Provide the [X, Y] coordinate of the cell's center where the given text is located.  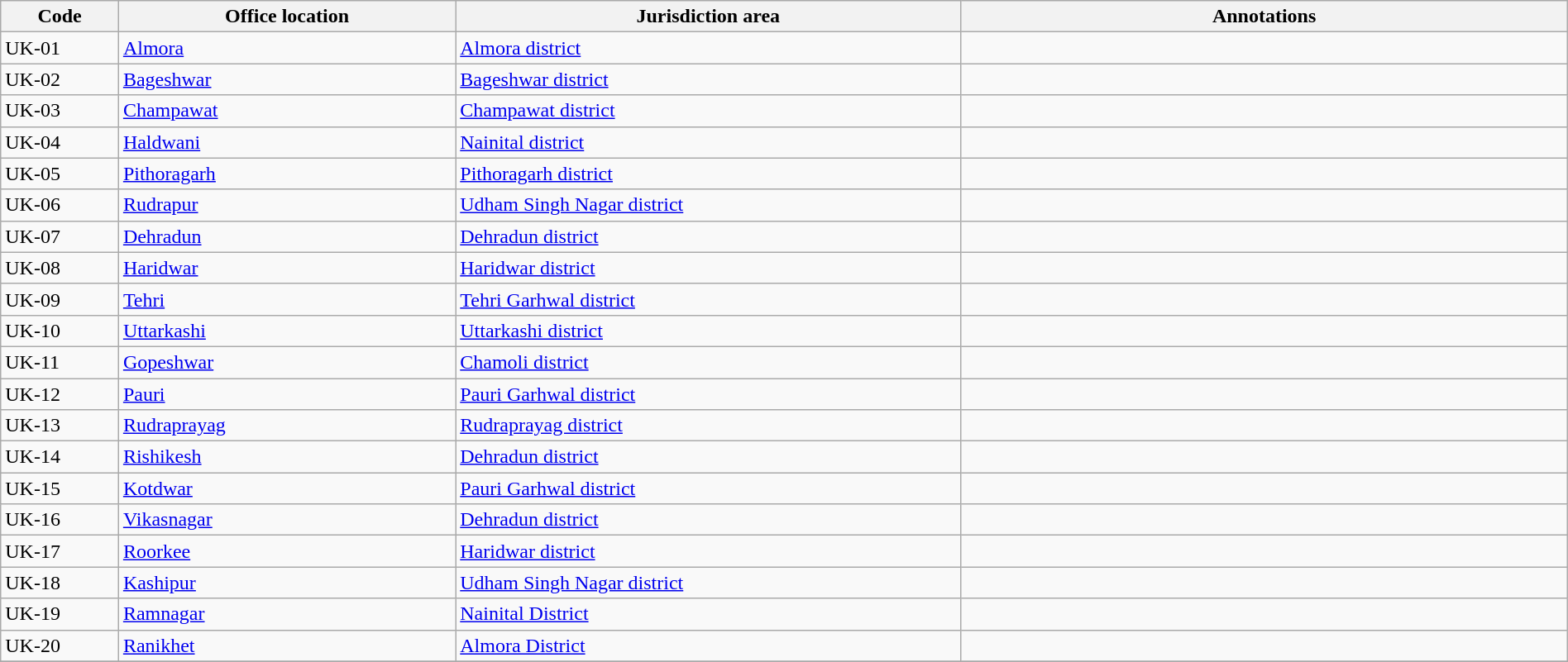
Uttarkashi [286, 331]
Uttarkashi district [708, 331]
UK-18 [60, 583]
Bageshwar district [708, 79]
Gopeshwar [286, 362]
Rishikesh [286, 457]
Dehradun [286, 236]
UK-08 [60, 268]
Kashipur [286, 583]
UK-02 [60, 79]
Almora district [708, 48]
Nainital District [708, 614]
UK-12 [60, 394]
UK-03 [60, 111]
Almora [286, 48]
UK-17 [60, 551]
Code [60, 17]
UK-16 [60, 520]
Annotations [1264, 17]
UK-19 [60, 614]
Chamoli district [708, 362]
UK-15 [60, 488]
UK-20 [60, 645]
Pauri [286, 394]
Haridwar [286, 268]
Tehri Garhwal district [708, 299]
Champawat district [708, 111]
Ramnagar [286, 614]
UK-13 [60, 426]
Tehri [286, 299]
Office location [286, 17]
UK-04 [60, 142]
Almora District [708, 645]
Kotdwar [286, 488]
Bageshwar [286, 79]
Ranikhet [286, 645]
Roorkee [286, 551]
Haldwani [286, 142]
Jurisdiction area [708, 17]
Champawat [286, 111]
Pithoragarh district [708, 174]
UK-05 [60, 174]
Nainital district [708, 142]
Pithoragarh [286, 174]
Rudrapur [286, 205]
Rudraprayag district [708, 426]
UK-14 [60, 457]
UK-11 [60, 362]
UK-01 [60, 48]
UK-06 [60, 205]
UK-09 [60, 299]
Vikasnagar [286, 520]
UK-07 [60, 236]
UK-10 [60, 331]
Rudraprayag [286, 426]
